Determine the [X, Y] coordinate at the center of the cell enclosing the given text.  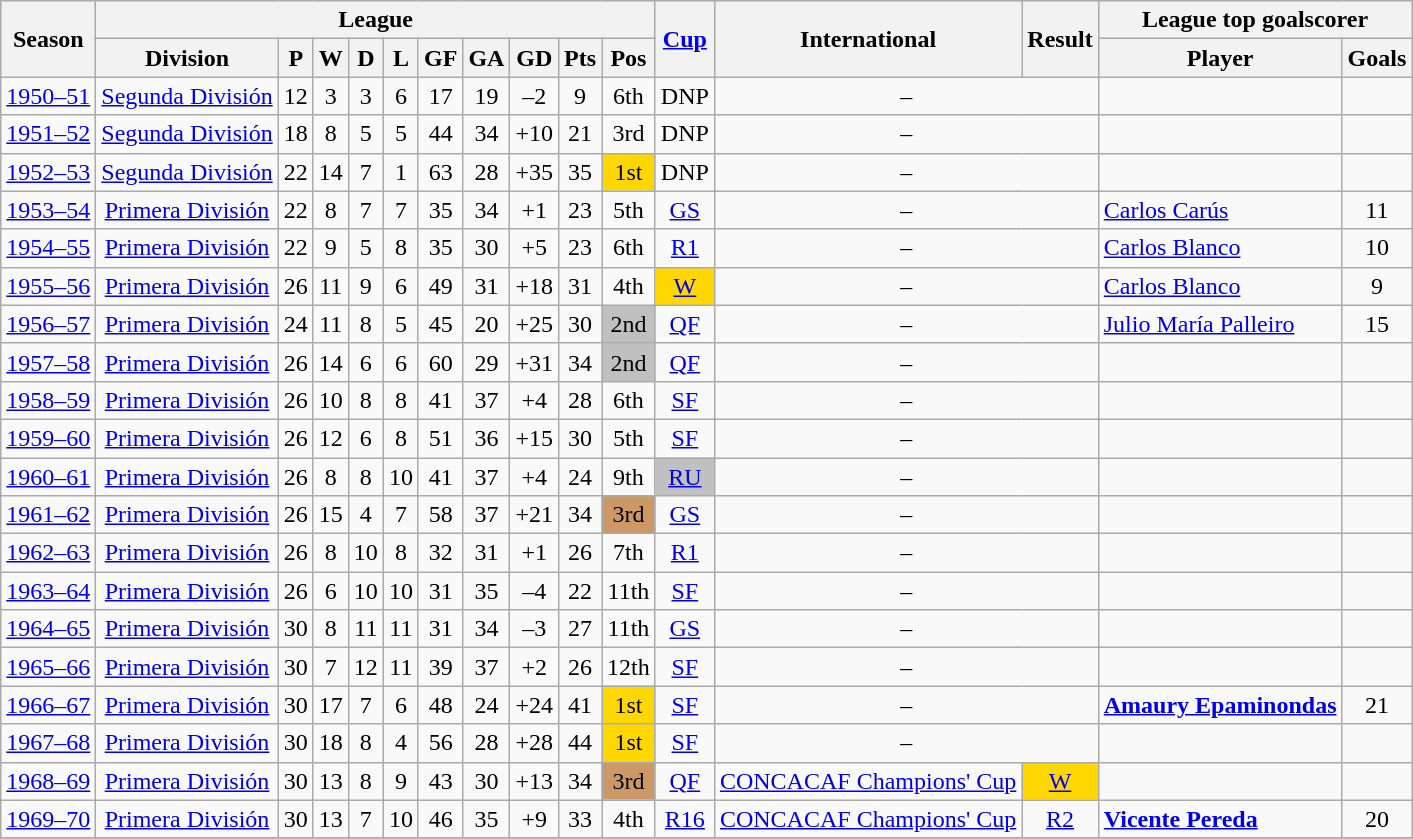
R2 [1060, 819]
33 [580, 819]
1950–51 [48, 96]
60 [440, 362]
48 [440, 705]
+5 [534, 248]
1968–69 [48, 781]
GD [534, 58]
Carlos Carús [1220, 210]
63 [440, 172]
1951–52 [48, 134]
1959–60 [48, 438]
International [868, 39]
Julio María Palleiro [1220, 324]
+13 [534, 781]
19 [486, 96]
43 [440, 781]
1960–61 [48, 477]
1958–59 [48, 400]
27 [580, 629]
Result [1060, 39]
L [400, 58]
56 [440, 743]
–2 [534, 96]
12th [629, 667]
League [376, 20]
9th [629, 477]
Season [48, 39]
7th [629, 553]
+24 [534, 705]
1967–68 [48, 743]
League top goalscorer [1255, 20]
39 [440, 667]
–3 [534, 629]
1952–53 [48, 172]
+21 [534, 515]
32 [440, 553]
–4 [534, 591]
Player [1220, 58]
1957–58 [48, 362]
1956–57 [48, 324]
1 [400, 172]
49 [440, 286]
Goals [1377, 58]
1961–62 [48, 515]
Vicente Pereda [1220, 819]
+2 [534, 667]
+15 [534, 438]
+10 [534, 134]
GA [486, 58]
1963–64 [48, 591]
1969–70 [48, 819]
Pos [629, 58]
1953–54 [48, 210]
+18 [534, 286]
1965–66 [48, 667]
+31 [534, 362]
+9 [534, 819]
Cup [684, 39]
36 [486, 438]
1966–67 [48, 705]
RU [684, 477]
29 [486, 362]
Pts [580, 58]
1955–56 [48, 286]
R16 [684, 819]
45 [440, 324]
1954–55 [48, 248]
D [366, 58]
46 [440, 819]
P [296, 58]
1964–65 [48, 629]
GF [440, 58]
Amaury Epaminondas [1220, 705]
1962–63 [48, 553]
+25 [534, 324]
+28 [534, 743]
51 [440, 438]
58 [440, 515]
+35 [534, 172]
Division [187, 58]
